Determine the (x, y) coordinate at the center of the cell enclosing the given text.  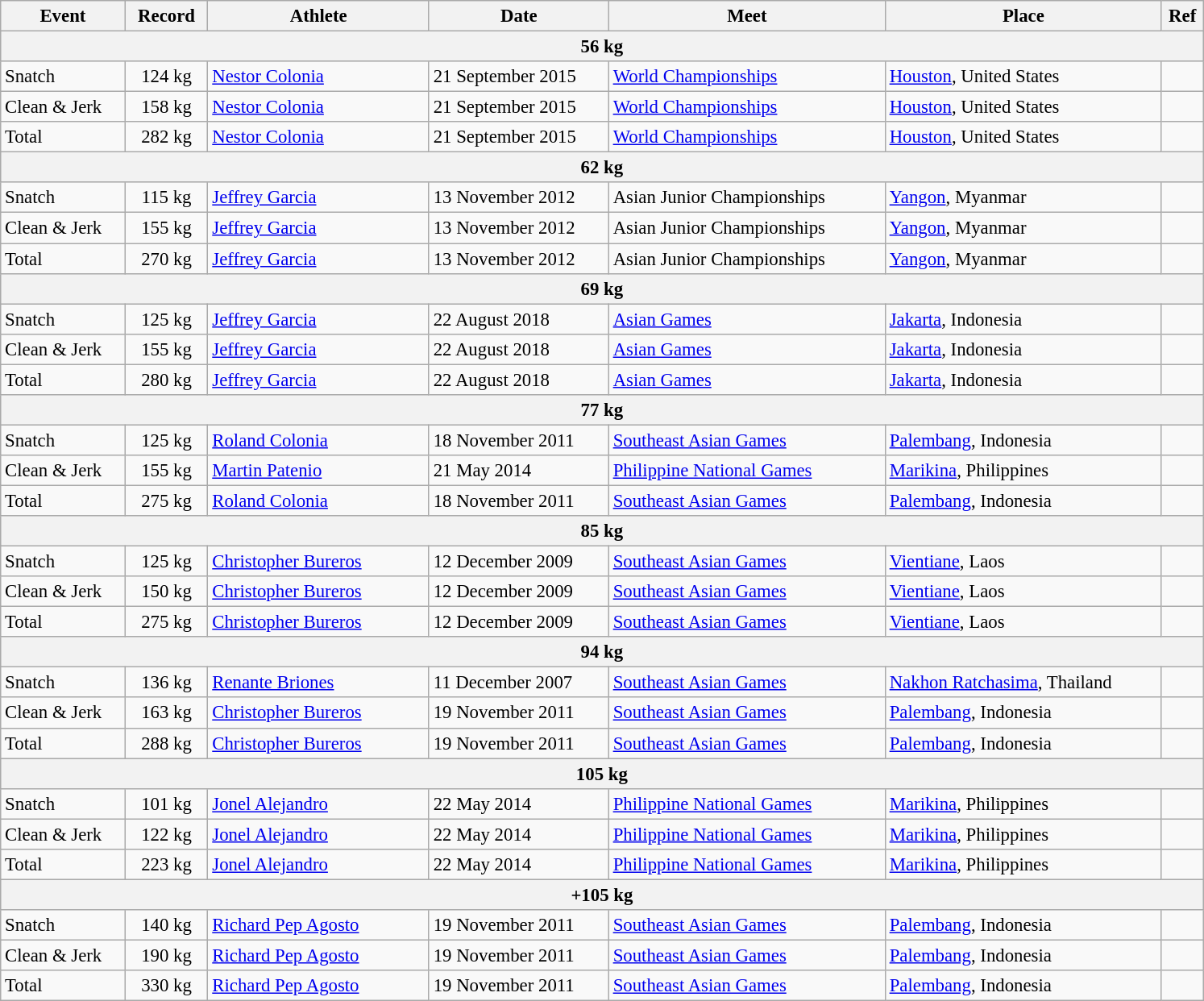
62 kg (602, 168)
163 kg (166, 713)
94 kg (602, 652)
282 kg (166, 137)
Renante Briones (318, 683)
Event (63, 16)
Place (1023, 16)
288 kg (166, 743)
280 kg (166, 380)
140 kg (166, 925)
Meet (746, 16)
69 kg (602, 289)
+105 kg (602, 895)
158 kg (166, 107)
Date (519, 16)
Ref (1182, 16)
124 kg (166, 77)
Athlete (318, 16)
11 December 2007 (519, 683)
270 kg (166, 259)
122 kg (166, 834)
85 kg (602, 531)
223 kg (166, 865)
21 May 2014 (519, 471)
330 kg (166, 986)
77 kg (602, 410)
56 kg (602, 47)
Nakhon Ratchasima, Thailand (1023, 683)
Record (166, 16)
Martin Patenio (318, 471)
190 kg (166, 955)
101 kg (166, 804)
150 kg (166, 592)
136 kg (166, 683)
115 kg (166, 197)
105 kg (602, 774)
